Identify which cell holds the provided text, then report its [X, Y] central coordinate. 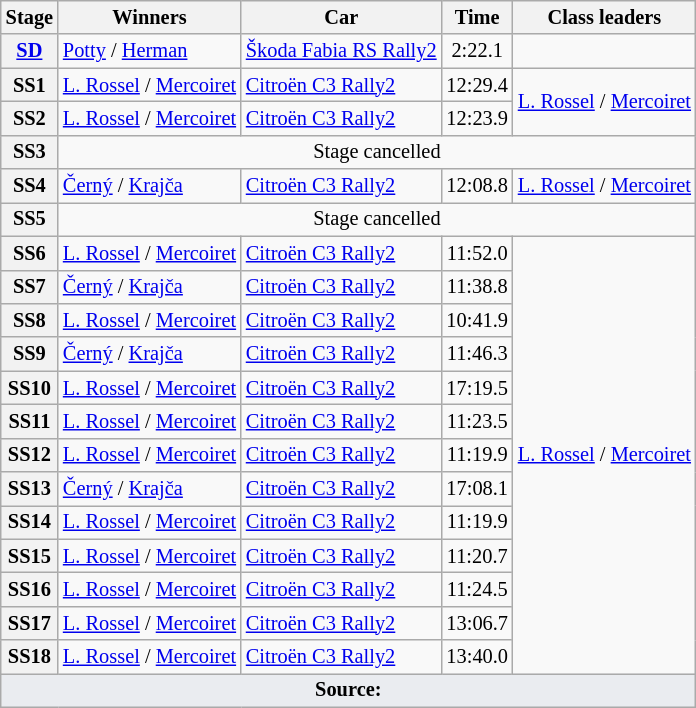
Time [476, 17]
SS16 [30, 589]
SS7 [30, 287]
Potty / Herman [150, 51]
Stage [30, 17]
SS5 [30, 219]
13:06.7 [476, 623]
SS1 [30, 85]
SS6 [30, 253]
SS13 [30, 489]
SS3 [30, 152]
10:41.9 [476, 320]
Winners [150, 17]
SS14 [30, 522]
Car [342, 17]
Source: [348, 690]
11:24.5 [476, 589]
SS15 [30, 556]
12:29.4 [476, 85]
17:08.1 [476, 489]
11:46.3 [476, 354]
11:52.0 [476, 253]
SS11 [30, 421]
12:08.8 [476, 186]
SS4 [30, 186]
SS10 [30, 388]
SS9 [30, 354]
11:38.8 [476, 287]
SS17 [30, 623]
2:22.1 [476, 51]
13:40.0 [476, 657]
SS18 [30, 657]
Škoda Fabia RS Rally2 [342, 51]
11:20.7 [476, 556]
12:23.9 [476, 118]
SS8 [30, 320]
SD [30, 51]
11:23.5 [476, 421]
SS2 [30, 118]
SS12 [30, 455]
Class leaders [604, 17]
17:19.5 [476, 388]
